For the text-containing cell, return its midpoint in [x, y] coordinate format. 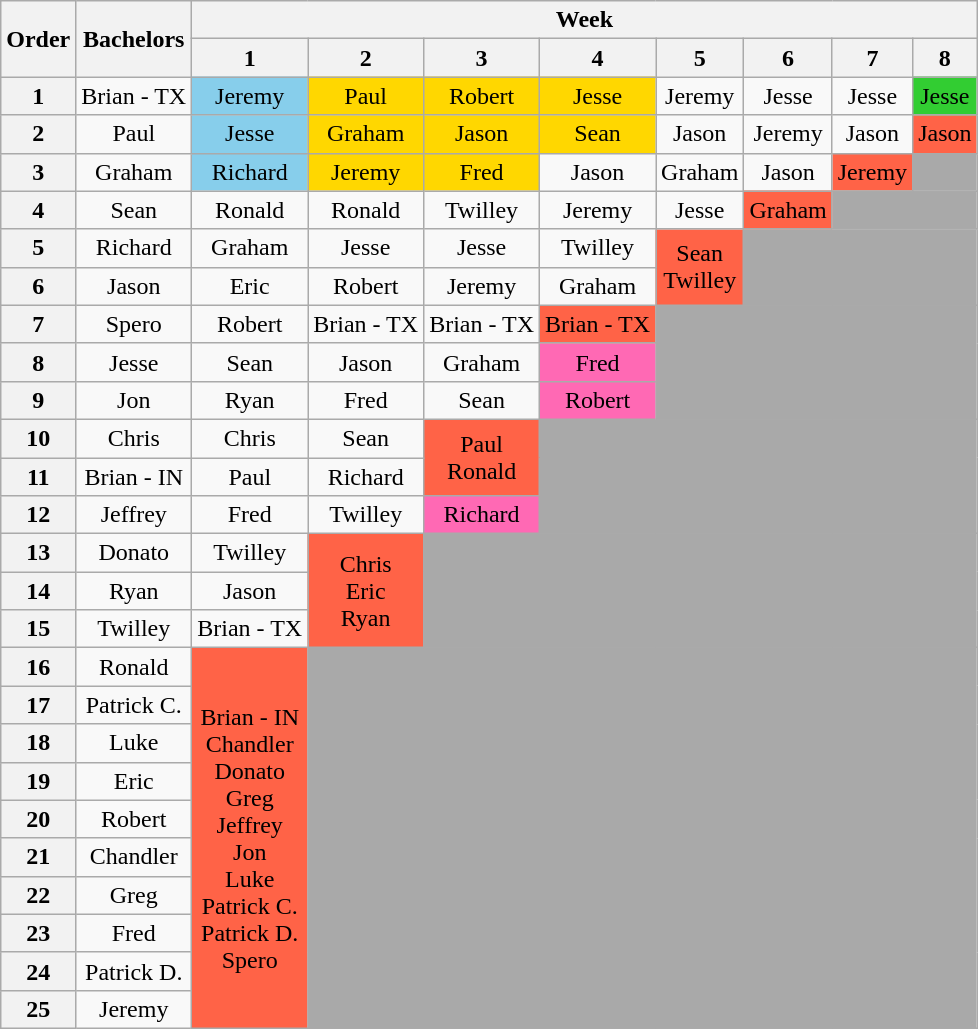
23 [38, 933]
20 [38, 819]
Brian - IN [134, 477]
25 [38, 1009]
Chandler [134, 857]
Brian - INChandlerDonatoGregJeffreyJonLukePatrick C.Patrick D.Spero [250, 838]
19 [38, 781]
Week [584, 20]
ChrisEricRyan [366, 591]
Greg [134, 895]
13 [38, 553]
Bachelors [134, 39]
12 [38, 515]
10 [38, 438]
18 [38, 743]
Spero [134, 324]
Luke [134, 743]
14 [38, 591]
22 [38, 895]
15 [38, 629]
Jeffrey [134, 515]
9 [38, 400]
17 [38, 705]
PaulRonald [482, 457]
24 [38, 971]
Donato [134, 553]
Jon [134, 400]
Patrick C. [134, 705]
21 [38, 857]
Order [38, 39]
11 [38, 477]
SeanTwilley [700, 267]
16 [38, 667]
Patrick D. [134, 971]
